For the text-containing cell, return its midpoint in (X, Y) coordinate format. 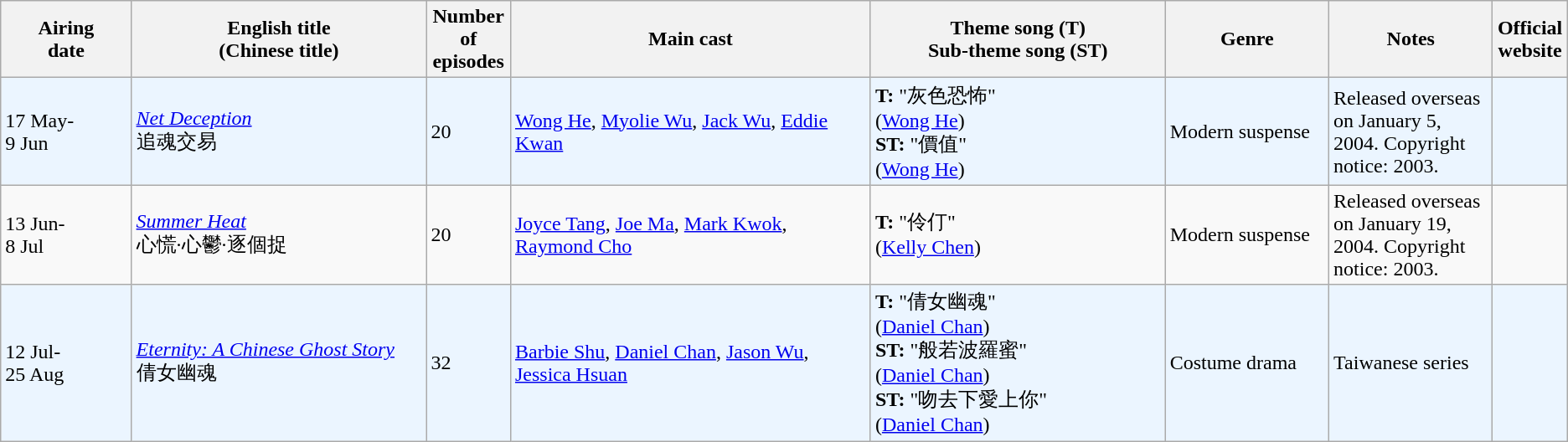
Theme song (T) Sub-theme song (ST) (1018, 39)
Joyce Tang, Joe Ma, Mark Kwok, Raymond Cho (690, 234)
Released overseas on January 19, 2004. Copyright notice: 2003. (1411, 234)
T: "倩女幽魂" (Daniel Chan) ST: "般若波羅蜜" (Daniel Chan) ST: "吻去下愛上你" (Daniel Chan) (1018, 363)
T: "灰色恐怖" (Wong He) ST: "價值" (Wong He) (1018, 131)
Eternity: A Chinese Ghost Story 倩女幽魂 (279, 363)
Released overseas on January 5, 2004. Copyright notice: 2003. (1411, 131)
English title (Chinese title) (279, 39)
Notes (1411, 39)
Costume drama (1246, 363)
Taiwanese series (1411, 363)
Airingdate (66, 39)
Summer Heat 心慌·心鬱·逐個捉 (279, 234)
Wong He, Myolie Wu, Jack Wu, Eddie Kwan (690, 131)
Genre (1246, 39)
Main cast (690, 39)
Number of episodes (469, 39)
Net Deception 追魂交易 (279, 131)
17 May- 9 Jun (66, 131)
T: "伶仃" (Kelly Chen) (1018, 234)
32 (469, 363)
13 Jun- 8 Jul (66, 234)
Barbie Shu, Daniel Chan, Jason Wu, Jessica Hsuan (690, 363)
Official website (1529, 39)
12 Jul- 25 Aug (66, 363)
